Return (x, y) of the center of cell containing provided text 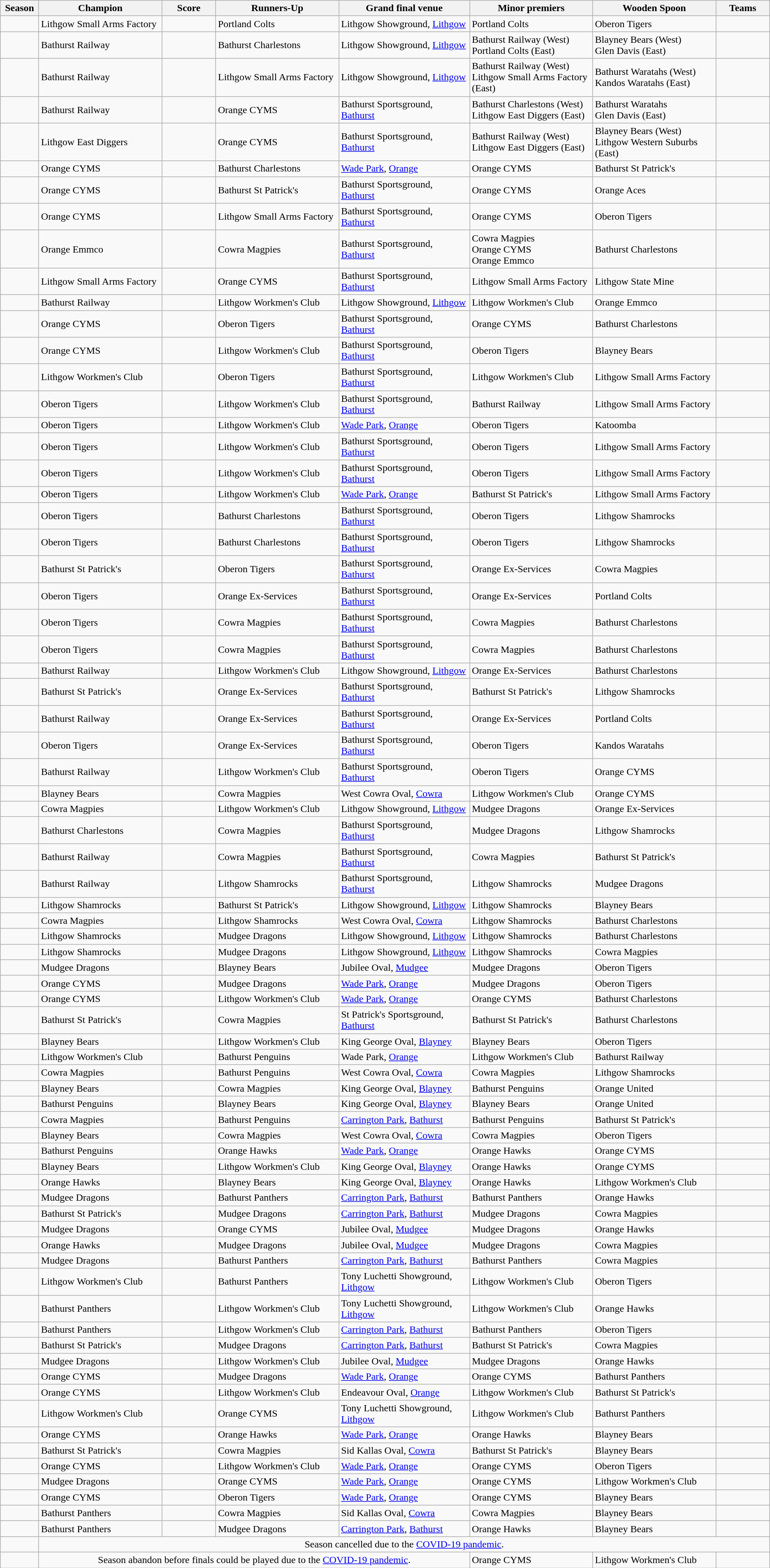
Bathurst Railway (West) Lithgow East Diggers (East) (531, 142)
St Patrick's Sportsground, Bathurst (404, 1020)
Minor premiers (531, 8)
Blayney Bears (West) Glen Davis (East) (654, 45)
Runners-Up (277, 8)
Bathurst Charlestons (West) Lithgow East Diggers (East) (531, 109)
Bathurst Waratahs (West) Kandos Waratahs (East) (654, 77)
Cowra Magpies Orange CYMS Orange Emmco (531, 249)
Grand final venue (404, 8)
Bathurst Waratahs Glen Davis (East) (654, 109)
Season (20, 8)
Score (189, 8)
Season abandon before finals could be played due to the COVID-19 pandemic. (254, 1560)
Lithgow State Mine (654, 281)
Season cancelled due to the COVID-19 pandemic. (404, 1544)
Lithgow East Diggers (100, 142)
Teams (743, 8)
Endeavour Oval, Orange (404, 1392)
Katoomba (654, 425)
Orange Aces (654, 190)
Bathurst Railway (West) Portland Colts (East) (531, 45)
Wooden Spoon (654, 8)
Blayney Bears (West) Lithgow Western Suburbs (East) (654, 142)
Champion (100, 8)
Bathurst Railway (West) Lithgow Small Arms Factory (East) (531, 77)
Kandos Waratahs (654, 745)
